Return [x, y] of the center of cell containing provided text 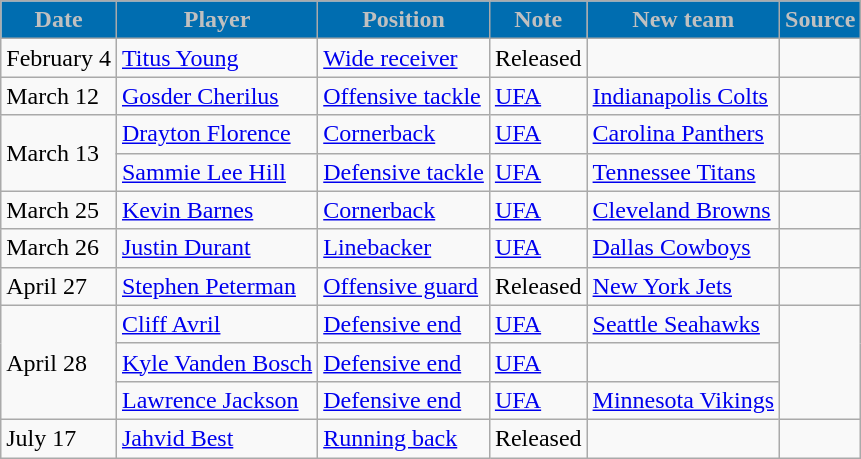
Titus Young [216, 58]
Stephen Peterman [216, 286]
April 27 [59, 286]
Position [404, 20]
Gosder Cherilus [216, 96]
Sammie Lee Hill [216, 172]
Running back [404, 438]
Indianapolis Colts [684, 96]
Offensive guard [404, 286]
February 4 [59, 58]
Minnesota Vikings [684, 400]
Justin Durant [216, 248]
March 25 [59, 210]
Seattle Seahawks [684, 324]
Jahvid Best [216, 438]
March 12 [59, 96]
March 26 [59, 248]
March 13 [59, 153]
Carolina Panthers [684, 134]
July 17 [59, 438]
Source [820, 20]
Player [216, 20]
Drayton Florence [216, 134]
Date [59, 20]
Wide receiver [404, 58]
April 28 [59, 362]
Linebacker [404, 248]
Offensive tackle [404, 96]
Kyle Vanden Bosch [216, 362]
Dallas Cowboys [684, 248]
New team [684, 20]
Kevin Barnes [216, 210]
New York Jets [684, 286]
Defensive tackle [404, 172]
Lawrence Jackson [216, 400]
Note [538, 20]
Cleveland Browns [684, 210]
Cliff Avril [216, 324]
Tennessee Titans [684, 172]
